For the text-containing cell, return its midpoint in [X, Y] coordinate format. 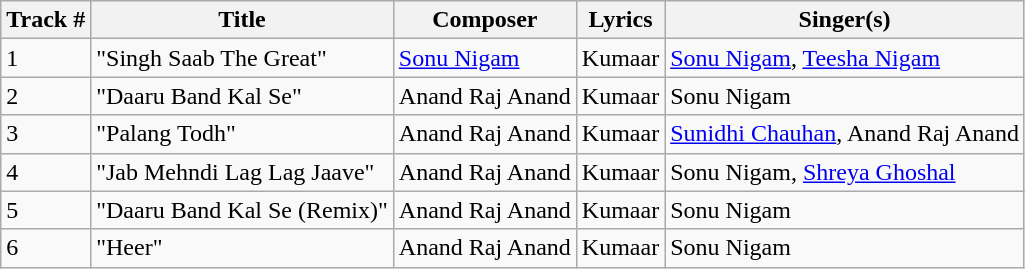
Sonu Nigam, Shreya Ghoshal [845, 172]
"Jab Mehndi Lag Lag Jaave" [242, 172]
"Daaru Band Kal Se (Remix)" [242, 210]
Sunidhi Chauhan, Anand Raj Anand [845, 134]
5 [46, 210]
1 [46, 58]
3 [46, 134]
Track # [46, 20]
Title [242, 20]
"Heer" [242, 248]
Lyrics [620, 20]
"Palang Todh" [242, 134]
4 [46, 172]
2 [46, 96]
Sonu Nigam, Teesha Nigam [845, 58]
"Daaru Band Kal Se" [242, 96]
Singer(s) [845, 20]
Composer [484, 20]
"Singh Saab The Great" [242, 58]
6 [46, 248]
